Search for the cell housing the specified text and yield its (X, Y) center coordinate. 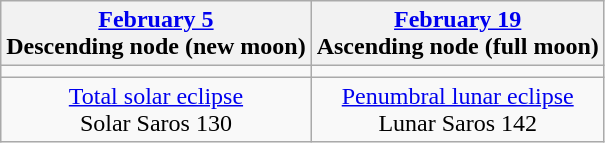
Total solar eclipseSolar Saros 130 (156, 110)
February 5Descending node (new moon) (156, 34)
February 19Ascending node (full moon) (458, 34)
Penumbral lunar eclipseLunar Saros 142 (458, 110)
